Return [X, Y] of the center of cell containing provided text 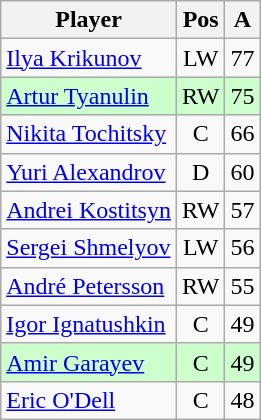
60 [242, 172]
66 [242, 134]
Ilya Krikunov [89, 58]
D [200, 172]
Nikita Tochitsky [89, 134]
55 [242, 286]
Amir Garayev [89, 362]
Sergei Shmelyov [89, 248]
Andrei Kostitsyn [89, 210]
77 [242, 58]
57 [242, 210]
A [242, 20]
Yuri Alexandrov [89, 172]
Igor Ignatushkin [89, 324]
Pos [200, 20]
Eric O'Dell [89, 400]
Player [89, 20]
Artur Tyanulin [89, 96]
75 [242, 96]
56 [242, 248]
48 [242, 400]
André Petersson [89, 286]
